Locate the cell with the specified text and output its [X, Y] center coordinate. 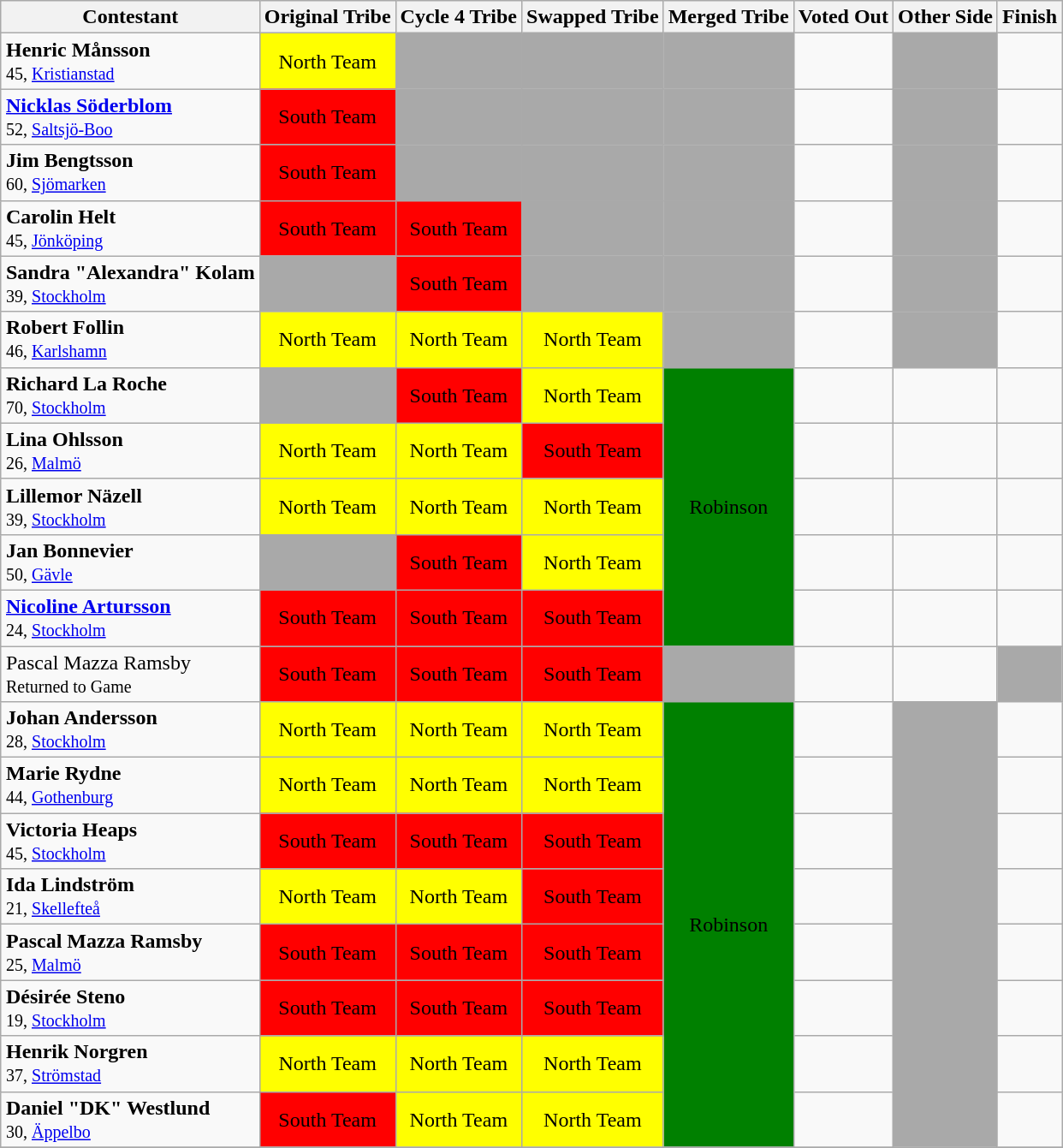
Swapped Tribe [593, 17]
Pascal Mazza Ramsby25, Malmö [130, 952]
Victoria Heaps45, Stockholm [130, 841]
Jim Bengtsson60, Sjömarken [130, 173]
Ida Lindström21, Skellefteå [130, 897]
Richard La Roche70, Stockholm [130, 396]
Nicklas Söderblom52, Saltsjö-Boo [130, 116]
Daniel "DK" Westlund30, Äppelbo [130, 1120]
Finish [1029, 17]
Voted Out [843, 17]
Pascal Mazza RamsbyReturned to Game [130, 673]
Robert Follin46, Karlshamn [130, 339]
Henric Månsson45, Kristianstad [130, 62]
Cycle 4 Tribe [459, 17]
Désirée Steno19, Stockholm [130, 1008]
Henrik Norgren37, Strömstad [130, 1063]
Sandra "Alexandra" Kolam39, Stockholm [130, 284]
Lillemor Näzell39, Stockholm [130, 507]
Jan Bonnevier50, Gävle [130, 562]
Marie Rydne44, Gothenburg [130, 786]
Contestant [130, 17]
Original Tribe [327, 17]
Nicoline Artursson24, Stockholm [130, 618]
Johan Andersson28, Stockholm [130, 729]
Other Side [945, 17]
Merged Tribe [728, 17]
Lina Ohlsson26, Malmö [130, 450]
Carolin Helt45, Jönköping [130, 228]
